Capture the cell that displays the provided text and extract its [X, Y] central coordinate. 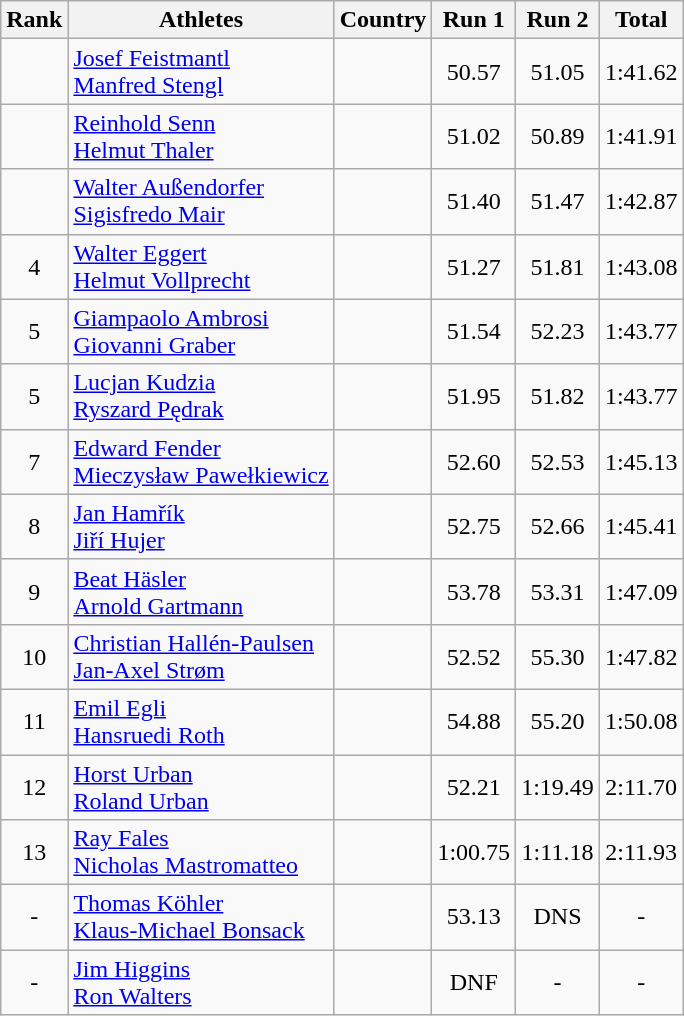
1:45.41 [641, 526]
Reinhold Senn Helmut Thaler [201, 136]
Total [641, 20]
Country [383, 20]
1:00.75 [474, 852]
Josef Feistmantl Manfred Stengl [201, 72]
1:11.18 [558, 852]
51.82 [558, 396]
51.27 [474, 266]
7 [34, 462]
51.47 [558, 202]
Athletes [201, 20]
53.13 [474, 918]
Horst Urban Roland Urban [201, 786]
51.02 [474, 136]
Run 1 [474, 20]
52.66 [558, 526]
10 [34, 656]
52.60 [474, 462]
9 [34, 592]
52.52 [474, 656]
55.20 [558, 722]
51.40 [474, 202]
50.57 [474, 72]
1:41.91 [641, 136]
2:11.93 [641, 852]
54.88 [474, 722]
51.95 [474, 396]
11 [34, 722]
51.81 [558, 266]
1:47.82 [641, 656]
4 [34, 266]
Beat Häsler Arnold Gartmann [201, 592]
1:43.08 [641, 266]
52.23 [558, 332]
1:47.09 [641, 592]
53.31 [558, 592]
52.21 [474, 786]
Walter Außendorfer Sigisfredo Mair [201, 202]
52.75 [474, 526]
1:19.49 [558, 786]
53.78 [474, 592]
Thomas Köhler Klaus-Michael Bonsack [201, 918]
52.53 [558, 462]
51.05 [558, 72]
1:45.13 [641, 462]
55.30 [558, 656]
2:11.70 [641, 786]
Emil Egli Hansruedi Roth [201, 722]
Walter Eggert Helmut Vollprecht [201, 266]
1:41.62 [641, 72]
Giampaolo Ambrosi Giovanni Graber [201, 332]
51.54 [474, 332]
Jan Hamřík Jiří Hujer [201, 526]
DNS [558, 918]
Christian Hallén-Paulsen Jan-Axel Strøm [201, 656]
Jim Higgins Ron Walters [201, 982]
Rank [34, 20]
12 [34, 786]
Run 2 [558, 20]
Edward Fender Mieczysław Pawełkiewicz [201, 462]
Lucjan Kudzia Ryszard Pędrak [201, 396]
1:50.08 [641, 722]
1:42.87 [641, 202]
Ray Fales Nicholas Mastromatteo [201, 852]
13 [34, 852]
DNF [474, 982]
8 [34, 526]
50.89 [558, 136]
